Output the [X, Y] coordinate of the center of the cell containing the given text.  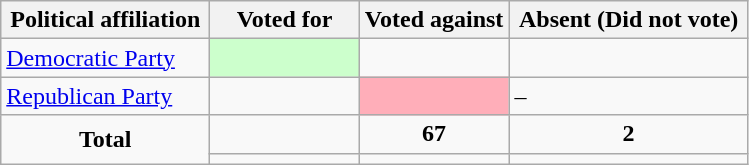
Voted for [285, 20]
Democratic Party [106, 58]
Republican Party [106, 96]
Total [106, 140]
– [629, 96]
67 [434, 134]
Voted against [434, 20]
2 [629, 134]
Political affiliation [106, 20]
Absent (Did not vote) [629, 20]
